Return the (X, Y) coordinate for the center point of the cell that contains the specified text.  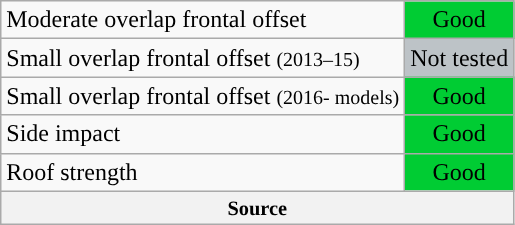
Small overlap frontal offset (2016- models) (203, 96)
Source (258, 208)
Roof strength (203, 172)
Small overlap frontal offset (2013–15) (203, 58)
Moderate overlap frontal offset (203, 20)
Side impact (203, 134)
Not tested (460, 58)
